Return the (X, Y) coordinate for the center point of the cell that contains the specified text.  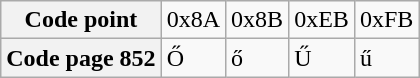
Code page 852 (81, 58)
ő (258, 58)
Ő (193, 58)
Ű (322, 58)
ű (386, 58)
0xFB (386, 20)
0xEB (322, 20)
0x8A (193, 20)
Code point (81, 20)
0x8B (258, 20)
